Pinpoint the cell where the given text exists, returning its [X, Y] midpoint coordinate. 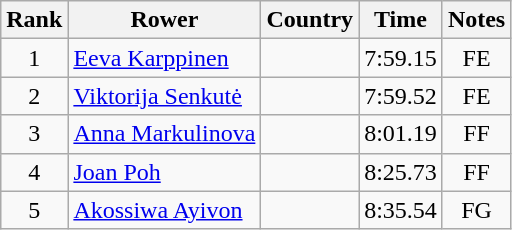
Eeva Karppinen [164, 58]
Joan Poh [164, 172]
Time [401, 20]
Rank [34, 20]
1 [34, 58]
4 [34, 172]
Anna Markulinova [164, 134]
8:01.19 [401, 134]
2 [34, 96]
Akossiwa Ayivon [164, 210]
8:35.54 [401, 210]
Notes [476, 20]
FG [476, 210]
Country [310, 20]
8:25.73 [401, 172]
7:59.15 [401, 58]
Rower [164, 20]
7:59.52 [401, 96]
3 [34, 134]
Viktorija Senkutė [164, 96]
5 [34, 210]
